Provide the (X, Y) coordinate of the cell's center where the given text is located.  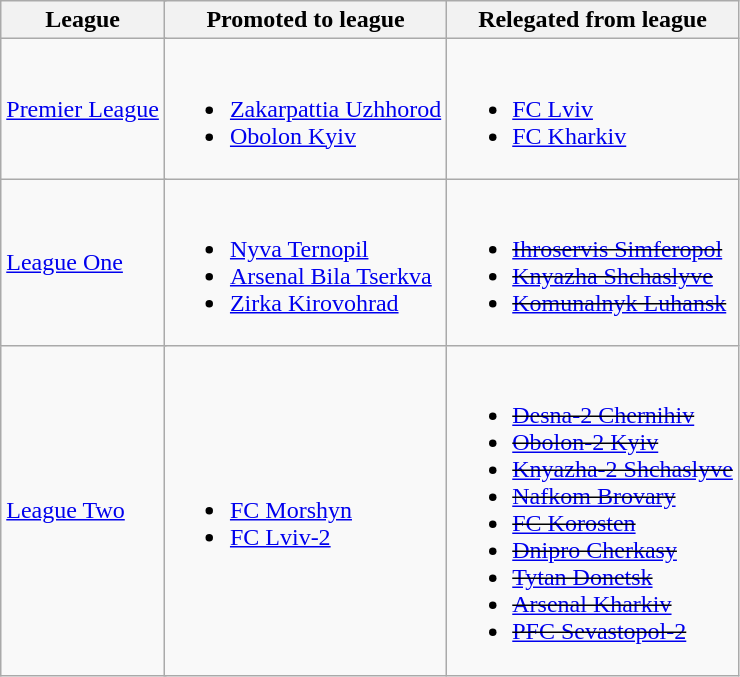
Promoted to league (305, 20)
Premier League (83, 109)
League (83, 20)
League Two (83, 510)
Zakarpattia UzhhorodObolon Kyiv (305, 109)
League One (83, 262)
Desna-2 ChernihivObolon-2 KyivKnyazha-2 ShchaslyveNafkom BrovaryFC KorostenDnipro CherkasyTytan DonetskArsenal KharkivPFC Sevastopol-2 (593, 510)
Nyva TernopilArsenal Bila TserkvaZirka Kirovohrad (305, 262)
FC LvivFC Kharkiv (593, 109)
Relegated from league (593, 20)
FC MorshynFC Lviv-2 (305, 510)
Ihroservis SimferopolKnyazha ShchaslyveKomunalnyk Luhansk (593, 262)
